Return [X, Y] of the center of cell containing provided text 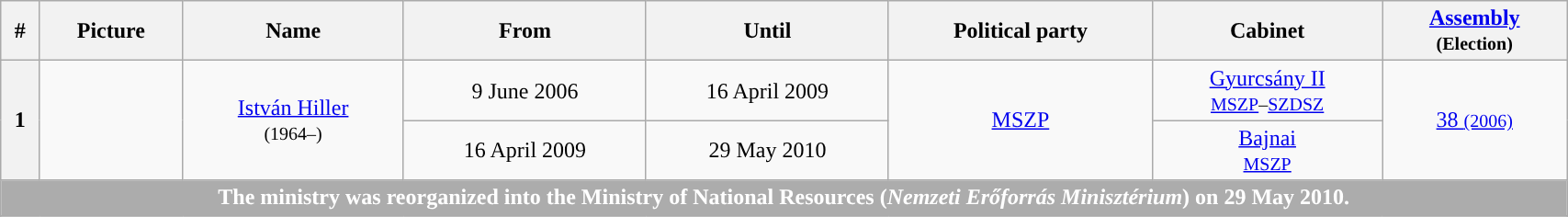
Name [294, 31]
István Hiller(1964–) [294, 120]
1 [20, 120]
BajnaiMSZP [1267, 151]
From [525, 31]
Until [767, 31]
# [20, 31]
Political party [1020, 31]
Gyurcsány IIMSZP–SZDSZ [1267, 90]
38 (2006) [1475, 120]
MSZP [1020, 120]
9 June 2006 [525, 90]
Picture [111, 31]
29 May 2010 [767, 151]
Cabinet [1267, 31]
Assembly(Election) [1475, 31]
The ministry was reorganized into the Ministry of National Resources (Nemzeti Erőforrás Minisztérium) on 29 May 2010. [784, 198]
